Return the (X, Y) coordinate for the center point of the cell that contains the specified text.  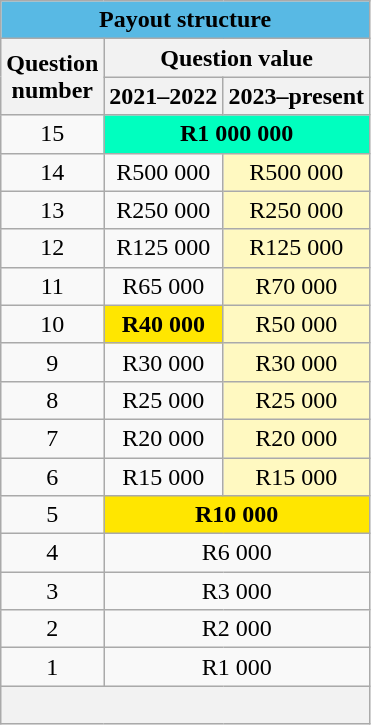
6 (52, 477)
15 (52, 134)
2 (52, 629)
3 (52, 591)
R2 000 (237, 629)
R70 000 (296, 286)
R1 000 (237, 667)
2023–present (296, 96)
4 (52, 553)
14 (52, 172)
10 (52, 324)
1 (52, 667)
R10 000 (237, 515)
R1 000 000 (237, 134)
8 (52, 400)
7 (52, 438)
Payout structure (186, 20)
12 (52, 248)
Questionnumber (52, 77)
5 (52, 515)
Question value (237, 58)
R50 000 (296, 324)
R6 000 (237, 553)
9 (52, 362)
R65 000 (164, 286)
13 (52, 210)
R40 000 (164, 324)
11 (52, 286)
2021–2022 (164, 96)
R3 000 (237, 591)
